Find where the given text appears and provide that cell's center as (x, y) coordinate. 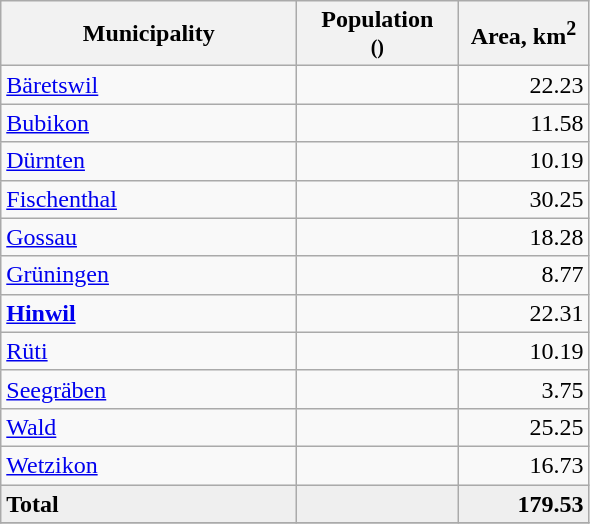
Bubikon (149, 123)
22.23 (524, 85)
25.25 (524, 427)
11.58 (524, 123)
Fischenthal (149, 199)
Wald (149, 427)
Grüningen (149, 275)
Wetzikon (149, 465)
8.77 (524, 275)
30.25 (524, 199)
Total (149, 503)
3.75 (524, 389)
Bäretswil (149, 85)
Dürnten (149, 161)
Municipality (149, 34)
Rüti (149, 351)
Seegräben (149, 389)
18.28 (524, 237)
16.73 (524, 465)
179.53 (524, 503)
22.31 (524, 313)
Population() (378, 34)
Gossau (149, 237)
Area, km2 (524, 34)
Hinwil (149, 313)
